Pinpoint the cell where the given text exists, returning its (X, Y) midpoint coordinate. 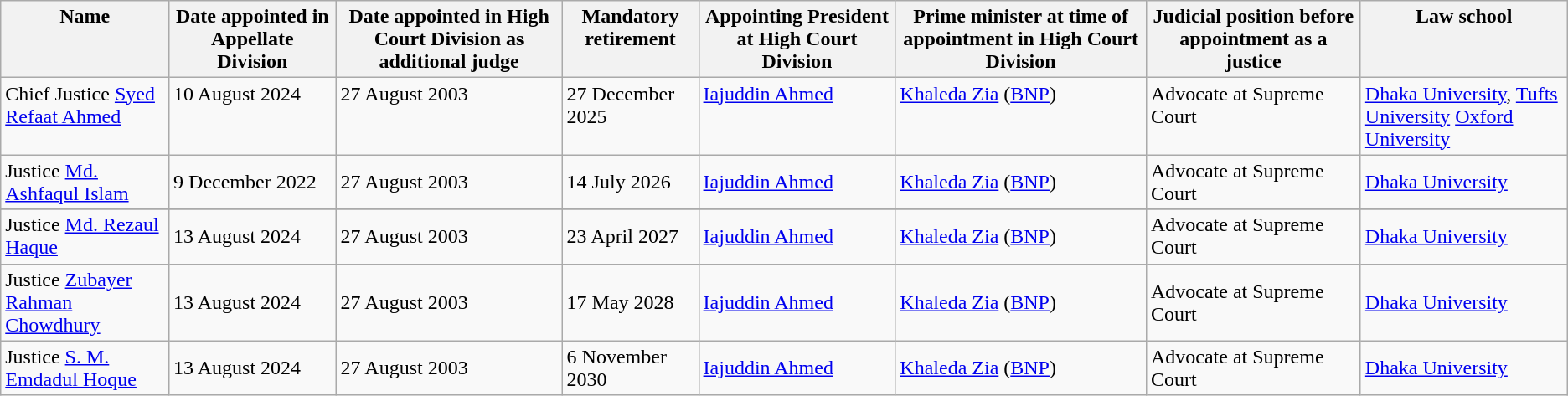
6 November 2030 (630, 368)
Justice Md. Ashfaqul Islam (85, 183)
Appointing President at High Court Division (797, 39)
10 August 2024 (253, 116)
Name (85, 39)
Date appointed in Appellate Division (253, 39)
Law school (1464, 39)
Mandatory retirement (630, 39)
Justice Zubayer Rahman Chowdhury (85, 302)
Judicial position before appointment as a justice (1253, 39)
Justice S. M. Emdadul Hoque (85, 368)
9 December 2022 (253, 183)
Prime minister at time of appointment in High Court Division (1021, 39)
27 December 2025 (630, 116)
14 July 2026 (630, 183)
17 May 2028 (630, 302)
23 April 2027 (630, 236)
Chief Justice Syed Refaat Ahmed (85, 116)
Dhaka University, Tufts University Oxford University (1464, 116)
Justice Md. Rezaul Haque (85, 236)
Date appointed in High Court Division as additional judge (449, 39)
